From the cell containing the given text, extract its center point as (x, y) coordinate. 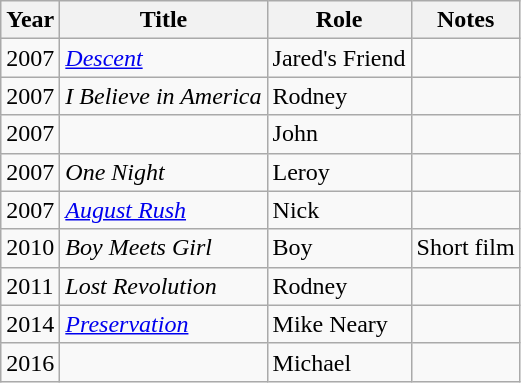
Role (339, 20)
Lost Revolution (164, 286)
John (339, 134)
Boy (339, 248)
I Believe in America (164, 96)
2016 (30, 362)
Leroy (339, 172)
Jared's Friend (339, 58)
Notes (466, 20)
Year (30, 20)
2014 (30, 324)
Nick (339, 210)
Title (164, 20)
Boy Meets Girl (164, 248)
2010 (30, 248)
Descent (164, 58)
2011 (30, 286)
August Rush (164, 210)
One Night (164, 172)
Mike Neary (339, 324)
Preservation (164, 324)
Short film (466, 248)
Michael (339, 362)
